Extract the [x, y] coordinate from the center of the cell holding the provided text.  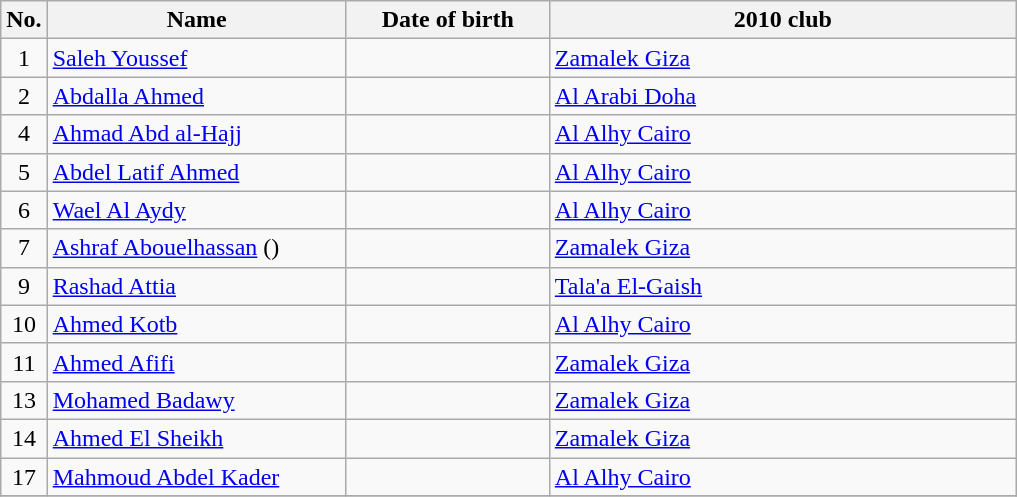
Ashraf Abouelhassan () [196, 248]
Ahmed El Sheikh [196, 438]
5 [24, 172]
Tala'a El-Gaish [782, 286]
No. [24, 20]
Mahmoud Abdel Kader [196, 477]
9 [24, 286]
11 [24, 362]
Date of birth [448, 20]
6 [24, 210]
Ahmed Kotb [196, 324]
Mohamed Badawy [196, 400]
10 [24, 324]
1 [24, 58]
Ahmed Afifi [196, 362]
Name [196, 20]
14 [24, 438]
Abdalla Ahmed [196, 96]
4 [24, 134]
Abdel Latif Ahmed [196, 172]
Ahmad Abd al-Hajj [196, 134]
7 [24, 248]
17 [24, 477]
2010 club [782, 20]
Al Arabi Doha [782, 96]
Rashad Attia [196, 286]
Wael Al Aydy [196, 210]
Saleh Youssef [196, 58]
2 [24, 96]
13 [24, 400]
